From the cell containing the given text, extract its center point as [x, y] coordinate. 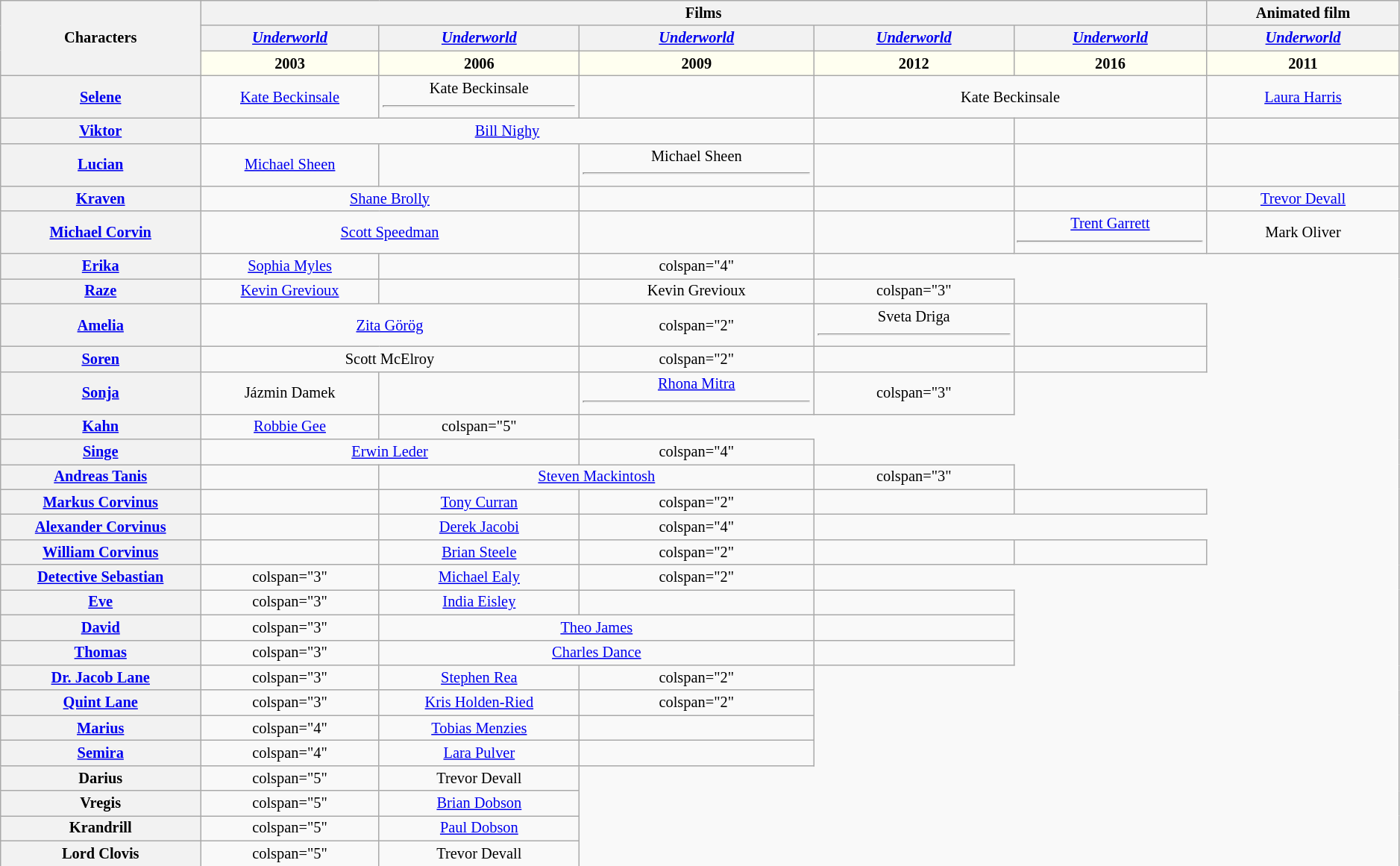
Lord Clovis [101, 853]
Shane Brolly [390, 198]
Robbie Gee [290, 427]
Steven Mackintosh [597, 477]
Paul Dobson [479, 828]
William Corvinus [101, 552]
2003 [290, 63]
India Eisley [479, 602]
Dr. Jacob Lane [101, 677]
Darius [101, 778]
Quint Lane [101, 703]
Selene [101, 97]
Viktor [101, 131]
Raze [101, 291]
Sveta Driga [914, 325]
Detective Sebastian [101, 577]
Eve [101, 602]
Animated film [1304, 13]
Amelia [101, 325]
Soren [101, 359]
Markus Corvinus [101, 502]
Tony Curran [479, 502]
Jázmin Damek [290, 392]
Michael Ealy [479, 577]
Lara Pulver [479, 753]
2012 [914, 63]
Semira [101, 753]
Stephen Rea [479, 677]
Thomas [101, 653]
2009 [697, 63]
Theo James [597, 627]
Alexander Corvinus [101, 527]
Marius [101, 728]
2006 [479, 63]
Sonja [101, 392]
Sophia Myles [290, 266]
Scott McElroy [390, 359]
Michael Corvin [101, 233]
Trent Garrett [1110, 233]
2011 [1304, 63]
Brian Steele [479, 552]
Erwin Leder [390, 451]
Kraven [101, 198]
Kahn [101, 427]
Characters [101, 37]
Tobias Menzies [479, 728]
Rhona Mitra [697, 392]
Laura Harris [1304, 97]
Zita Görög [390, 325]
Andreas Tanis [101, 477]
Singe [101, 451]
Lucian [101, 164]
Bill Nighy [507, 131]
Scott Speedman [390, 233]
David [101, 627]
Erika [101, 266]
Kris Holden-Ried [479, 703]
Films [704, 13]
Brian Dobson [479, 803]
Charles Dance [597, 653]
Mark Oliver [1304, 233]
2016 [1110, 63]
Krandrill [101, 828]
Vregis [101, 803]
Derek Jacobi [479, 527]
